Determine the [x, y] coordinate at the center of the cell enclosing the given text.  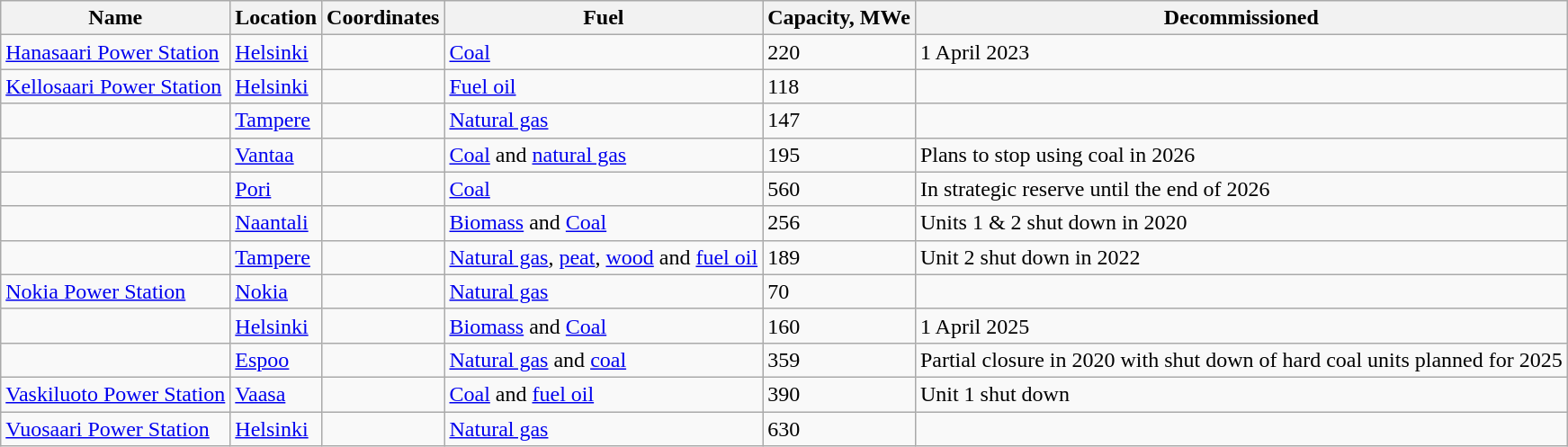
Coal and natural gas [604, 155]
118 [839, 86]
Unit 2 shut down in 2022 [1241, 257]
Kellosaari Power Station [115, 86]
Naantali [276, 223]
1 April 2023 [1241, 52]
Espoo [276, 360]
Unit 1 shut down [1241, 394]
Name [115, 18]
1 April 2025 [1241, 326]
630 [839, 429]
390 [839, 394]
Plans to stop using coal in 2026 [1241, 155]
Coordinates [383, 18]
220 [839, 52]
189 [839, 257]
Decommissioned [1241, 18]
195 [839, 155]
Vaskiluoto Power Station [115, 394]
Vaasa [276, 394]
560 [839, 189]
In strategic reserve until the end of 2026 [1241, 189]
70 [839, 291]
Pori [276, 189]
Vuosaari Power Station [115, 429]
Capacity, MWe [839, 18]
Fuel [604, 18]
Vantaa [276, 155]
Units 1 & 2 shut down in 2020 [1241, 223]
Nokia Power Station [115, 291]
Natural gas, peat, wood and fuel oil [604, 257]
256 [839, 223]
Fuel oil [604, 86]
Nokia [276, 291]
Location [276, 18]
147 [839, 121]
Partial closure in 2020 with shut down of hard coal units planned for 2025 [1241, 360]
Hanasaari Power Station [115, 52]
359 [839, 360]
160 [839, 326]
Coal and fuel oil [604, 394]
Natural gas and coal [604, 360]
